Return (X, Y) of the center of cell containing provided text 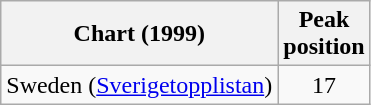
Sweden (Sverigetopplistan) (140, 85)
Peakposition (324, 34)
17 (324, 85)
Chart (1999) (140, 34)
